Detect which cell encompasses the target text, then output its (X, Y) center coordinate. 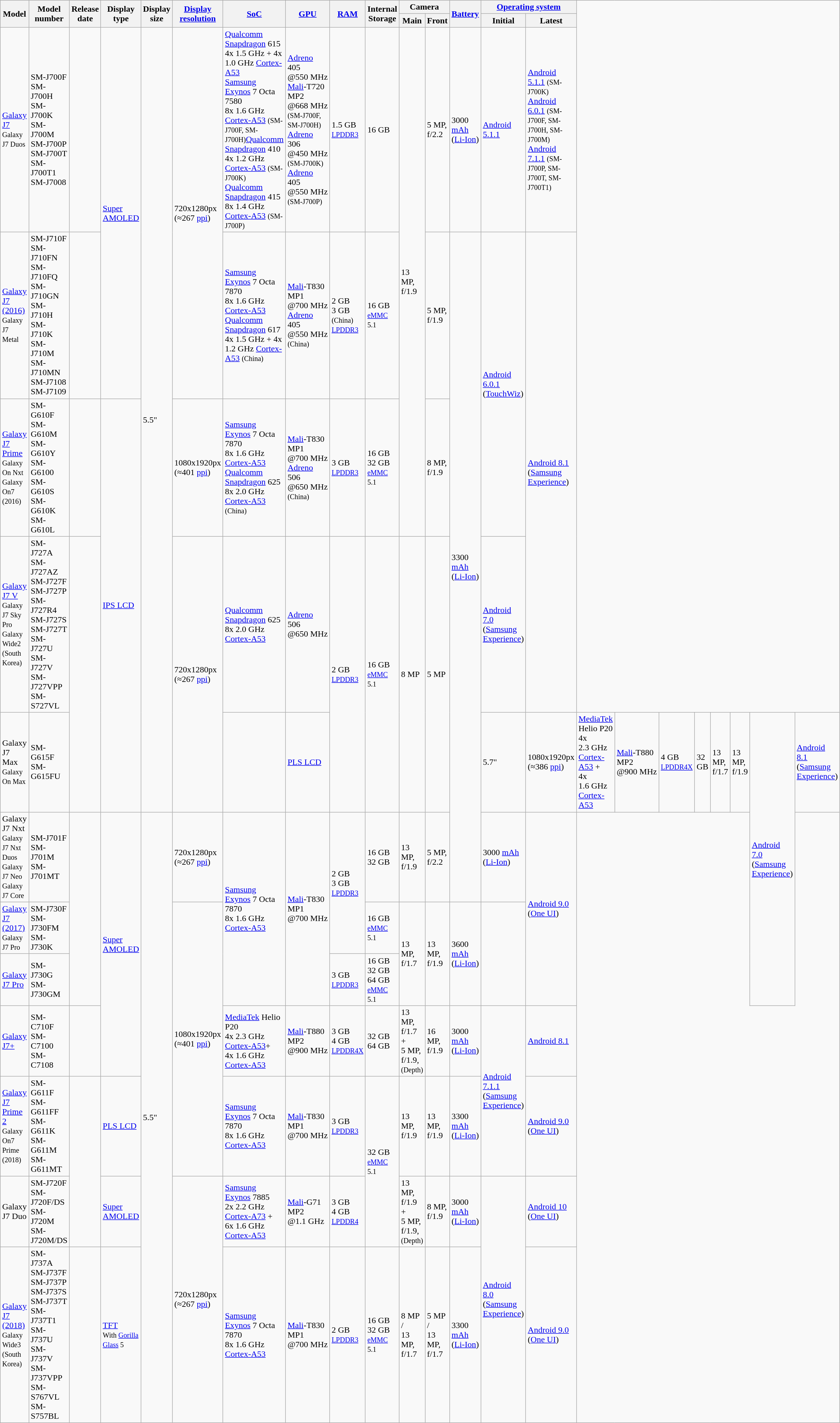
32 GB64 GB (382, 1041)
TFTWith Gorilla Glass 5 (121, 1335)
SM-J720FSM-J720F/DSSM-J720MSM-J720M/DS (49, 1212)
Main (412, 21)
MediaTek Helio P204x 2.3 GHz Cortex-A53 +4x 1.6 GHz Cortex-A53 (596, 762)
32 GB (702, 762)
SM-J737ASM-J737FSM-J737PSM-J737SSM-J737TSM-J737T1SM-J737USM-J737VSM-J737VPP SM-S767VLSM-S757BL (49, 1335)
Camera (424, 7)
SM-G611FSM-G611FFSM-G611KSM-G611MSM-G611MT (49, 1126)
Model (15, 14)
Android 8.0(Samsung Experience) (504, 1299)
GPU (307, 14)
Galaxy J7 NxtGalaxy J7 Nxt DuosGalaxy J7 NeoGalaxy J7 Core (15, 857)
Galaxy J7 VGalaxy J7 Sky ProGalaxy Wide2 (South Korea) (15, 624)
3 GB4 GBLPDDR4 (348, 1212)
Galaxy J7 MaxGalaxy On Max (15, 762)
3 GB4 GBLPDDR4X (348, 1041)
Initial (504, 21)
Mali-G71 MP2@1.1 GHz (307, 1212)
SM-J727ASM-J727AZSM-J727FSM-J727PSM-J727R4SM-J727SSM-J727TSM-J727USM-J727VSM-J727VPPSM-S727VL (49, 624)
Galaxy J7+ (15, 1041)
16 GB (382, 130)
Android 6.0.1(TouchWiz) (504, 384)
Galaxy J7 PrimeGalaxy On NxtGalaxy On7 (2016) (15, 468)
MediaTek Helio P204x 2.3 GHz Cortex-A53+4x 1.6 GHz Cortex-A53 (254, 1041)
SM-C710FSM-C7100SM-C7108 (49, 1041)
16 GB32 GB (382, 857)
SoC (254, 14)
Release date (85, 14)
Adreno 405@550 MHzMali-T720 MP2@668 MHz (SM-J700F, SM-J700H) Adreno 306@450 MHz (SM-J700K) Adreno 405@550 MHz (SM-J700P) (307, 130)
SM-J730GSM-J730GM (49, 979)
5 MP /13 MP, f/1.7 (437, 1335)
Samsung Exynos 7 Octa 78708x 1.6 GHz Cortex-A53 Qualcomm Snapdragon 6258x 2.0 GHz Cortex-A53 (China) (254, 468)
16 GB32 GB64 GBeMMC 5.1 (382, 979)
5 MP (437, 674)
Galaxy J7 Prime 2Galaxy On7 Prime (2018) (15, 1126)
Display resolution (198, 14)
Display type (121, 14)
IPS LCD (121, 605)
Galaxy J7Galaxy J7 Duos (15, 130)
5 MP, f/1.9 (437, 315)
SM-J710FSM-J710FNSM-J710FQSM-J710GNSM-J710HSM-J710KSM-J710MSM-J710MNSM-J7108SM-J7109 (49, 315)
Internal Storage (382, 14)
SM-J730FSM-J730FMSM-J730K (49, 928)
Samsung Exynos 78852x 2.2 GHz Cortex-A73 +6x 1.6 GHz Cortex-A53 (254, 1212)
RAM (348, 14)
Android 10(One UI) (551, 1212)
Qualcomm Snapdragon 6258x 2.0 GHz Cortex-A53 (254, 624)
Display size (157, 14)
Galaxy J7 Duo (15, 1212)
SM-G610FSM-G610MSM-G610YSM-G6100SM-G610SSM-G610KSM-G610L (49, 468)
8 MP /13 MP, f/1.7 (412, 1335)
13 MP, f/1.9 +5 MP, f/1.9, (Depth) (412, 1212)
Galaxy J7 (2016)Galaxy J7 Metal (15, 315)
SM-J700FSM-J700HSM-J700KSM-J700MSM-J700PSM-J700TSM-J700T1SM-J7008 (49, 130)
16 MP, f/1.9 (437, 1041)
Galaxy J7 (2018)Galaxy Wide3 (South Korea) (15, 1335)
Android 7.1.1(Samsung Experience) (504, 1090)
Operating system (529, 7)
13 MP, f/1.7 +5 MP, f/1.9, (Depth) (412, 1041)
Android 5.1.1 (504, 130)
Model number (49, 14)
Android 8.1 (551, 1041)
Latest (551, 21)
Galaxy J7 (2017)Galaxy J7 Pro (15, 928)
Mali-T830 MP1@700 MHzAdreno 405@550 MHz (China) (307, 315)
Mali-T830 MP1@700 MHz Adreno 506@650 MHz (China) (307, 468)
Galaxy J7 Pro (15, 979)
Adreno 506@650 MHz (307, 624)
4 GBLPDDR4X (676, 762)
32 GBeMMC 5.1 (382, 1161)
SM-J701FSM-J701MSM-J701MT (49, 857)
1080x1920px(≈386 ppi) (551, 762)
Android 5.1.1 (SM-J700K)Android 6.0.1 (SM-J700F, SM-J700H, SM-J700M)Android 7.1.1 (SM-J700P, SM-J700T, SM-J700T1) (551, 130)
2 GB3 GBLPDDR3 (348, 883)
1.5 GBLPDDR3 (348, 130)
8 MP (412, 674)
Front (437, 21)
Samsung Exynos 7 Octa 78708x 1.6 GHz Cortex-A53Qualcomm Snapdragon 6174x 1.5 GHz + 4x 1.2 GHz Cortex-A53 (China) (254, 315)
2 GB3 GB (China)LPDDR3 (348, 315)
5.7" (504, 762)
3600 mAh(Li-Ion) (465, 954)
SM-G615FSM-G615FU (49, 762)
Battery (465, 14)
